Identify which cell holds the provided text, then report its [x, y] central coordinate. 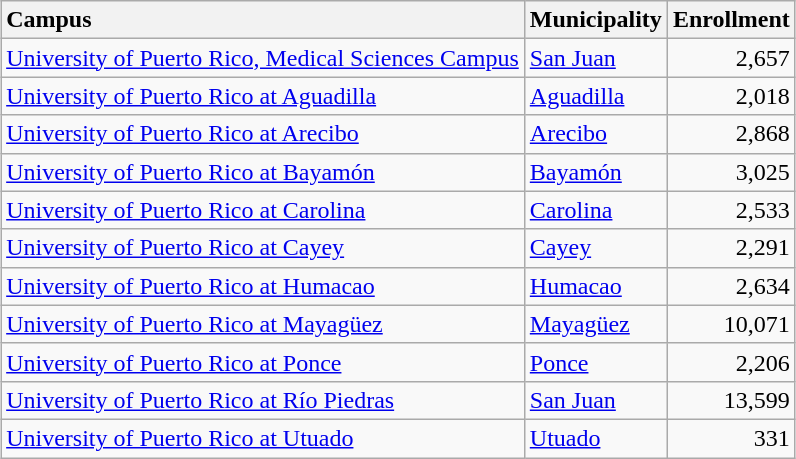
3,025 [731, 172]
Enrollment [731, 20]
Aguadilla [596, 96]
10,071 [731, 324]
University of Puerto Rico at Utuado [263, 438]
University of Puerto Rico at Aguadilla [263, 96]
13,599 [731, 400]
2,206 [731, 362]
University of Puerto Rico at Bayamón [263, 172]
University of Puerto Rico, Medical Sciences Campus [263, 58]
Arecibo [596, 134]
University of Puerto Rico at Cayey [263, 248]
2,868 [731, 134]
Humacao [596, 286]
Campus [263, 20]
University of Puerto Rico at Humacao [263, 286]
Bayamón [596, 172]
Municipality [596, 20]
University of Puerto Rico at Arecibo [263, 134]
2,018 [731, 96]
2,533 [731, 210]
2,291 [731, 248]
331 [731, 438]
2,634 [731, 286]
University of Puerto Rico at Río Piedras [263, 400]
2,657 [731, 58]
Mayagüez [596, 324]
Carolina [596, 210]
University of Puerto Rico at Carolina [263, 210]
Utuado [596, 438]
University of Puerto Rico at Mayagüez [263, 324]
Cayey [596, 248]
University of Puerto Rico at Ponce [263, 362]
Ponce [596, 362]
